Return [x, y] of the center of cell containing provided text 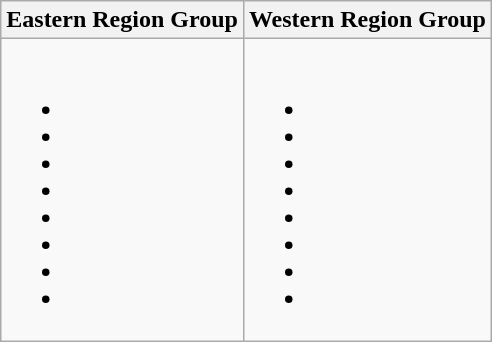
Eastern Region Group [122, 20]
Western Region Group [367, 20]
